Output the [X, Y] coordinate of the center of the cell containing the given text.  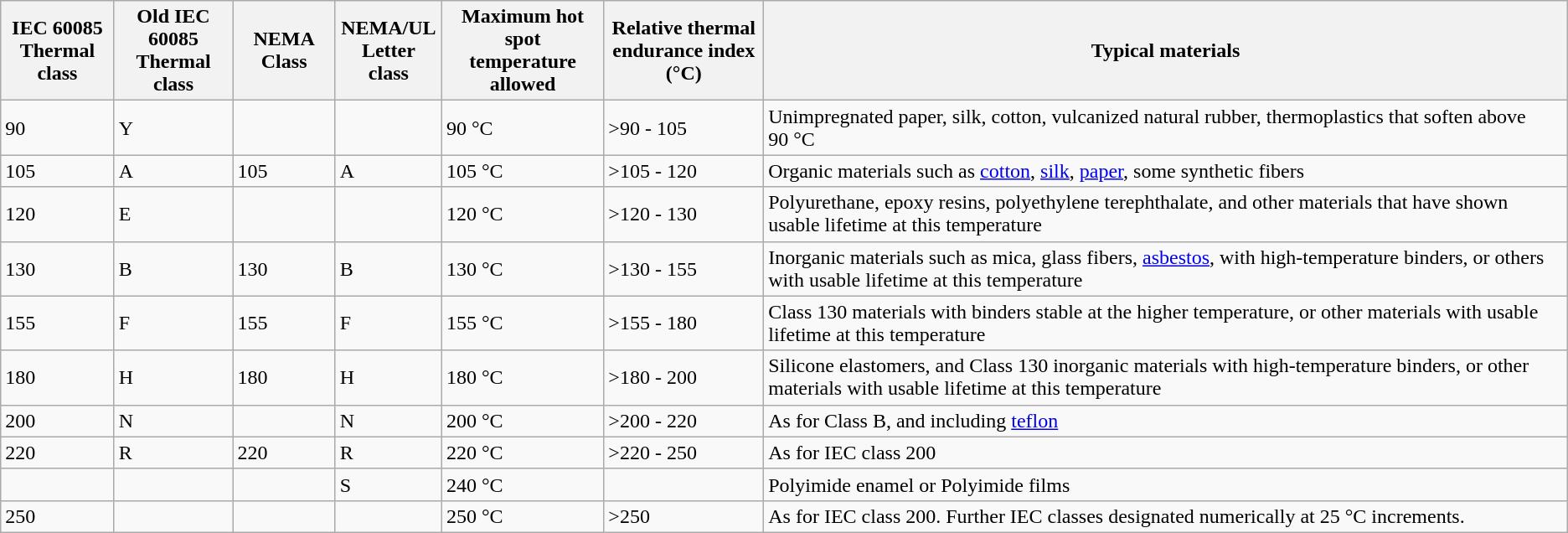
S [389, 484]
Silicone elastomers, and Class 130 inorganic materials with high-temperature binders, or other materials with usable lifetime at this temperature [1166, 377]
>180 - 200 [683, 377]
Y [173, 127]
>90 - 105 [683, 127]
E [173, 215]
Old IEC 60085 Thermal class [173, 50]
130 °C [523, 268]
>220 - 250 [683, 453]
As for IEC class 200 [1166, 453]
90 °C [523, 127]
Typical materials [1166, 50]
200 °C [523, 421]
220 °C [523, 453]
250 [57, 516]
As for IEC class 200. Further IEC classes designated numerically at 25 °C increments. [1166, 516]
NEMA Class [284, 50]
Maximum hot spot temperature allowed [523, 50]
105 °C [523, 171]
240 °C [523, 484]
Polyimide enamel or Polyimide films [1166, 484]
As for Class B, and including teflon [1166, 421]
180 °C [523, 377]
155 °C [523, 323]
Relative thermal endurance index (°C) [683, 50]
>250 [683, 516]
120 [57, 215]
>105 - 120 [683, 171]
120 °C [523, 215]
Class 130 materials with binders stable at the higher temperature, or other materials with usable lifetime at this temperature [1166, 323]
Polyurethane, epoxy resins, polyethylene terephthalate, and other materials that have shown usable lifetime at this temperature [1166, 215]
>200 - 220 [683, 421]
Organic materials such as cotton, silk, paper, some synthetic fibers [1166, 171]
200 [57, 421]
Unimpregnated paper, silk, cotton, vulcanized natural rubber, thermoplastics that soften above 90 °C [1166, 127]
NEMA/UL Letter class [389, 50]
250 °C [523, 516]
>120 - 130 [683, 215]
IEC 60085 Thermal class [57, 50]
90 [57, 127]
>130 - 155 [683, 268]
>155 - 180 [683, 323]
Inorganic materials such as mica, glass fibers, asbestos, with high-temperature binders, or others with usable lifetime at this temperature [1166, 268]
